Return the (x, y) coordinate for the center point of the cell that contains the specified text.  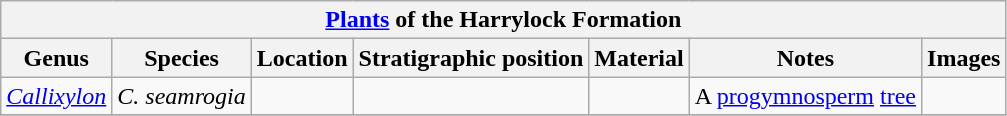
Stratigraphic position (471, 58)
Location (302, 58)
Genus (56, 58)
Callixylon (56, 96)
Images (964, 58)
Material (639, 58)
Species (182, 58)
Plants of the Harrylock Formation (504, 20)
A progymnosperm tree (805, 96)
Notes (805, 58)
C. seamrogia (182, 96)
